Provide the (X, Y) coordinate of the cell's center where the given text is located.  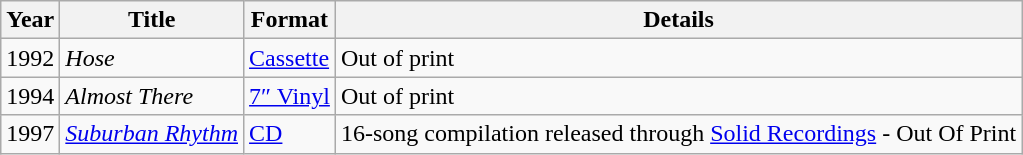
1992 (30, 58)
CD (290, 134)
1994 (30, 96)
Title (152, 20)
1997 (30, 134)
Suburban Rhythm (152, 134)
Details (678, 20)
Almost There (152, 96)
Format (290, 20)
Cassette (290, 58)
7″ Vinyl (290, 96)
Year (30, 20)
16-song compilation released through Solid Recordings - Out Of Print (678, 134)
Hose (152, 58)
